Pinpoint the cell where the given text exists, returning its (x, y) midpoint coordinate. 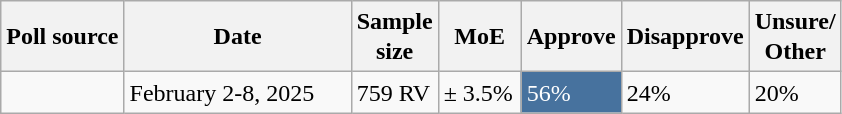
February 2-8, 2025 (238, 92)
56% (571, 92)
Poll source (62, 36)
Disapprove (685, 36)
Approve (571, 36)
Unsure/Other (795, 36)
759 RV (394, 92)
Samplesize (394, 36)
20% (795, 92)
Date (238, 36)
± 3.5% (480, 92)
MoE (480, 36)
24% (685, 92)
